Return (x, y) of the center of cell containing provided text 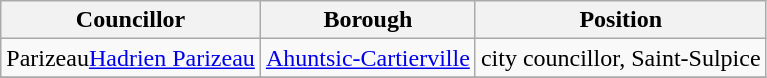
Position (620, 20)
Ahuntsic-Cartierville (368, 58)
Borough (368, 20)
Councillor (131, 20)
ParizeauHadrien Parizeau (131, 58)
city councillor, Saint-Sulpice (620, 58)
